Output the (X, Y) coordinate of the center of the cell containing the given text.  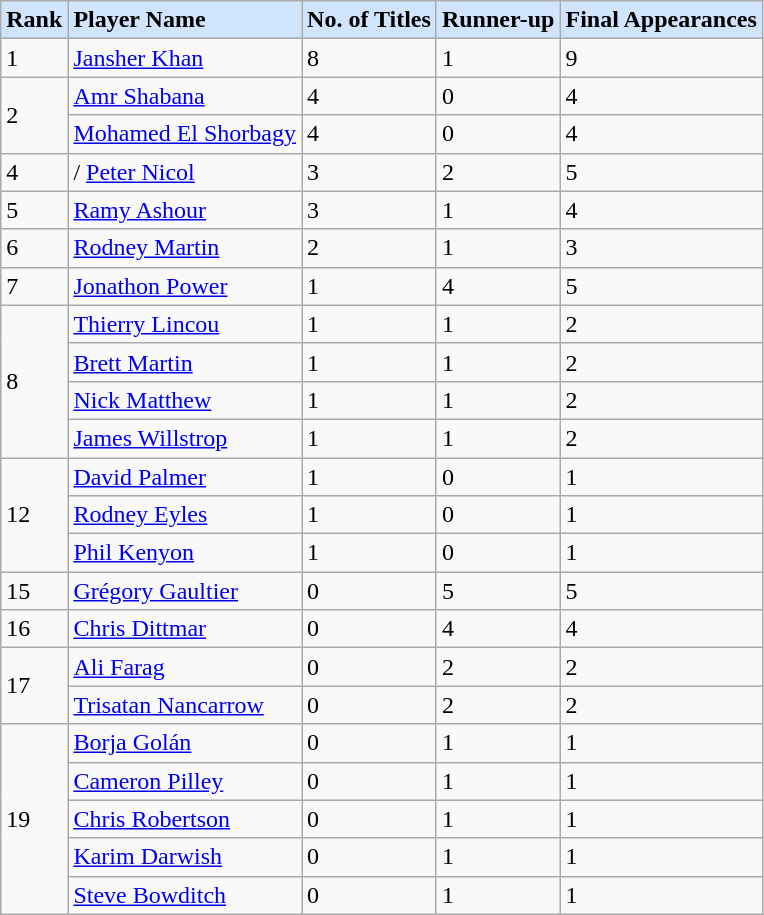
Cameron Pilley (185, 781)
Mohamed El Shorbagy (185, 134)
Runner-up (498, 20)
Grégory Gaultier (185, 591)
Player Name (185, 20)
7 (34, 286)
Final Appearances (661, 20)
Rodney Eyles (185, 515)
David Palmer (185, 477)
Rodney Martin (185, 248)
Thierry Lincou (185, 324)
/ Peter Nicol (185, 172)
19 (34, 819)
Ali Farag (185, 667)
Steve Bowditch (185, 895)
Jonathon Power (185, 286)
Karim Darwish (185, 857)
Ramy Ashour (185, 210)
Trisatan Nancarrow (185, 705)
6 (34, 248)
15 (34, 591)
17 (34, 686)
Chris Robertson (185, 819)
12 (34, 515)
Nick Matthew (185, 400)
Jansher Khan (185, 58)
16 (34, 629)
James Willstrop (185, 438)
Rank (34, 20)
Amr Shabana (185, 96)
Brett Martin (185, 362)
9 (661, 58)
Borja Golán (185, 743)
No. of Titles (370, 20)
Phil Kenyon (185, 553)
Chris Dittmar (185, 629)
